Locate the cell with the specified text and output its [x, y] center coordinate. 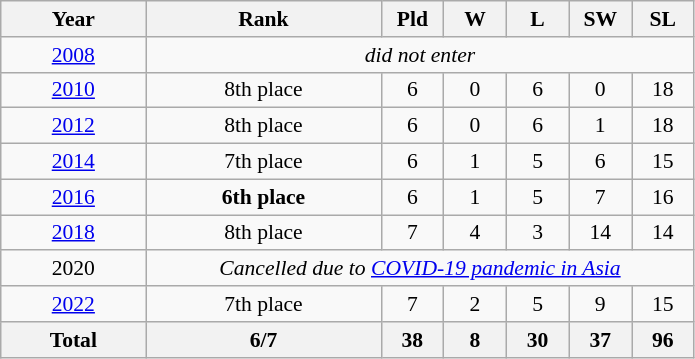
2008 [74, 55]
L [538, 19]
2012 [74, 126]
2016 [74, 197]
Pld [412, 19]
W [476, 19]
2 [476, 304]
Rank [264, 19]
2022 [74, 304]
38 [412, 340]
16 [664, 197]
3 [538, 233]
6th place [264, 197]
Year [74, 19]
2010 [74, 90]
4 [476, 233]
SL [664, 19]
SW [600, 19]
37 [600, 340]
9 [600, 304]
2018 [74, 233]
Cancelled due to COVID-19 pandemic in Asia [420, 269]
6/7 [264, 340]
2014 [74, 162]
Total [74, 340]
2020 [74, 269]
8 [476, 340]
30 [538, 340]
96 [664, 340]
did not enter [420, 55]
